Identify which cell holds the provided text, then report its [x, y] central coordinate. 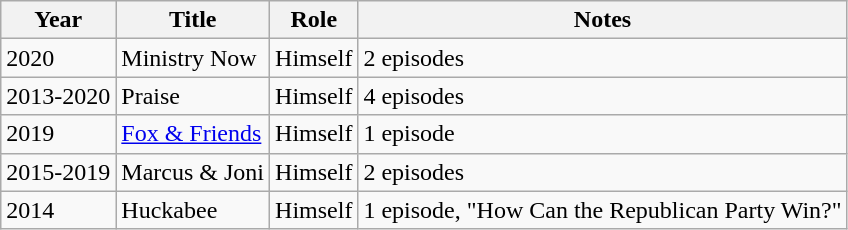
Huckabee [193, 210]
2015-2019 [58, 172]
2020 [58, 58]
2019 [58, 134]
Fox & Friends [193, 134]
2014 [58, 210]
Year [58, 20]
Marcus & Joni [193, 172]
Ministry Now [193, 58]
Title [193, 20]
4 episodes [602, 96]
Notes [602, 20]
Role [314, 20]
Praise [193, 96]
2013-2020 [58, 96]
1 episode [602, 134]
1 episode, "How Can the Republican Party Win?" [602, 210]
